Capture the cell that displays the provided text and extract its [x, y] central coordinate. 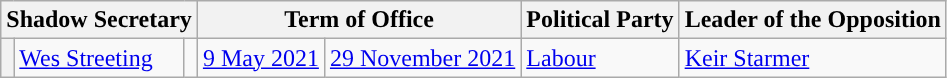
Wes Streeting [99, 58]
Term of Office [358, 20]
Political Party [600, 20]
29 November 2021 [422, 58]
Labour [600, 58]
Leader of the Opposition [812, 20]
Shadow Secretary [100, 20]
9 May 2021 [260, 58]
Keir Starmer [812, 58]
